Detect which cell encompasses the target text, then output its (x, y) center coordinate. 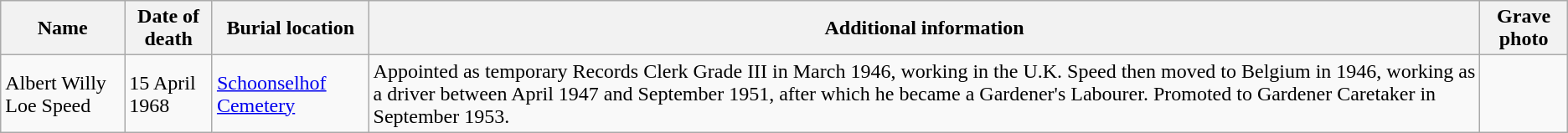
Albert Willy Loe Speed (63, 94)
Additional information (925, 28)
Burial location (290, 28)
Date of death (169, 28)
Grave photo (1524, 28)
15 April 1968 (169, 94)
Name (63, 28)
Schoonselhof Cemetery (290, 94)
